Locate the cell with the specified text and output its (X, Y) center coordinate. 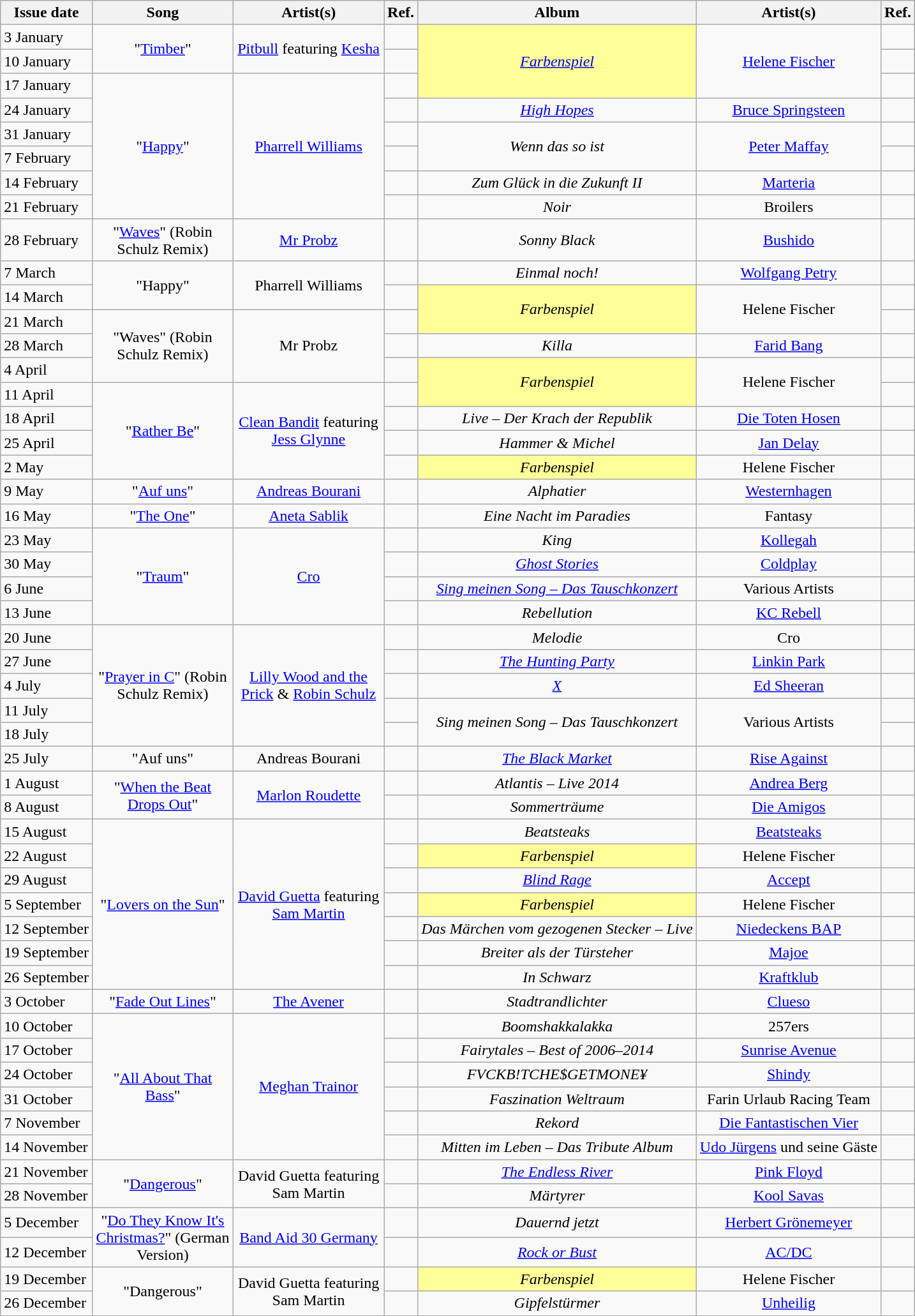
Pink Floyd (789, 1172)
Linkin Park (789, 661)
Herbert Grönemeyer (789, 1223)
Ghost Stories (558, 564)
1 August (47, 783)
Marteria (789, 183)
4 April (47, 370)
Kollegah (789, 540)
Noir (558, 207)
14 November (47, 1148)
2 May (47, 467)
11 July (47, 710)
5 December (47, 1223)
17 October (47, 1050)
"Timber" (162, 49)
Jan Delay (789, 443)
Issue date (47, 13)
Dauernd jetzt (558, 1223)
Breiter als der Türsteher (558, 953)
Meghan Trainor (309, 1086)
7 November (47, 1123)
Wolfgang Petry (789, 273)
13 June (47, 613)
9 May (47, 491)
11 April (47, 394)
Sonny Black (558, 240)
X (558, 685)
The Endless River (558, 1172)
28 November (47, 1196)
Album (558, 13)
"Lovers on the Sun" (162, 904)
257ers (789, 1026)
30 May (47, 564)
23 May (47, 540)
Udo Jürgens und seine Gäste (789, 1148)
24 January (47, 110)
21 March (47, 321)
Eine Nacht im Paradies (558, 516)
Sunrise Avenue (789, 1050)
Aneta Sablik (309, 516)
7 March (47, 273)
Song (162, 13)
Clean Bandit featuring Jess Glynne (309, 431)
The Black Market (558, 759)
22 August (47, 856)
"Traum" (162, 576)
Clueso (789, 1001)
"When the Beat Drops Out" (162, 795)
Andrea Berg (789, 783)
18 April (47, 419)
High Hopes (558, 110)
Farin Urlaub Racing Team (789, 1098)
Pitbull featuring Kesha (309, 49)
15 August (47, 832)
Die Fantastischen Vier (789, 1123)
Blind Rage (558, 880)
Live – Der Krach der Republik (558, 419)
8 August (47, 807)
Majoe (789, 953)
Atlantis – Live 2014 (558, 783)
10 October (47, 1026)
20 June (47, 637)
Farid Bang (789, 346)
26 December (47, 1303)
Marlon Roudette (309, 795)
"Rather Be" (162, 431)
Kool Savas (789, 1196)
4 July (47, 685)
Accept (789, 880)
"Prayer in C" (Robin Schulz Remix) (162, 685)
14 March (47, 297)
Einmal noch! (558, 273)
Fairytales – Best of 2006–2014 (558, 1050)
Unheilig (789, 1303)
Westernhagen (789, 491)
5 September (47, 904)
26 September (47, 977)
Bushido (789, 240)
Stadtrandlichter (558, 1001)
Hammer & Michel (558, 443)
Killa (558, 346)
Band Aid 30 Germany (309, 1237)
3 October (47, 1001)
Rebellution (558, 613)
25 July (47, 759)
24 October (47, 1074)
Rock or Bust (558, 1252)
21 November (47, 1172)
Lilly Wood and the Prick & Robin Schulz (309, 685)
Fantasy (789, 516)
7 February (47, 158)
The Hunting Party (558, 661)
Melodie (558, 637)
Faszination Weltraum (558, 1098)
14 February (47, 183)
Peter Maffay (789, 146)
21 February (47, 207)
Gipfelstürmer (558, 1303)
Rekord (558, 1123)
Die Amigos (789, 807)
Sommerträume (558, 807)
FVCKB!TCHE$GETMONE¥ (558, 1074)
28 February (47, 240)
6 June (47, 588)
Niedeckens BAP (789, 929)
Die Toten Hosen (789, 419)
"Do They Know It's Christmas?" (German Version) (162, 1237)
28 March (47, 346)
In Schwarz (558, 977)
Märtyrer (558, 1196)
Wenn das so ist (558, 146)
Zum Glück in die Zukunft II (558, 183)
19 September (47, 953)
29 August (47, 880)
17 January (47, 86)
AC/DC (789, 1252)
Das Märchen vom gezogenen Stecker – Live (558, 929)
Bruce Springsteen (789, 110)
27 June (47, 661)
31 January (47, 134)
31 October (47, 1098)
King (558, 540)
12 September (47, 929)
Rise Against (789, 759)
Boomshakkalakka (558, 1026)
18 July (47, 735)
Shindy (789, 1074)
The Avener (309, 1001)
"Fade Out Lines" (162, 1001)
3 January (47, 37)
16 May (47, 516)
Ed Sheeran (789, 685)
12 December (47, 1252)
Coldplay (789, 564)
Kraftklub (789, 977)
"The One" (162, 516)
KC Rebell (789, 613)
25 April (47, 443)
10 January (47, 61)
Alphatier (558, 491)
Broilers (789, 207)
Mitten im Leben – Das Tribute Album (558, 1148)
"All About That Bass" (162, 1086)
19 December (47, 1279)
